Return [x, y] of the center of cell containing provided text 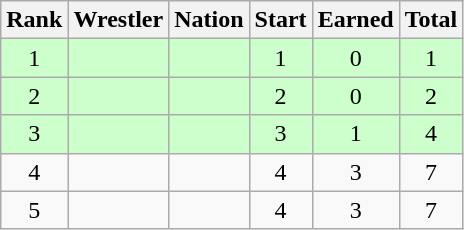
Start [280, 20]
5 [34, 210]
Earned [356, 20]
Nation [209, 20]
Total [431, 20]
Rank [34, 20]
Wrestler [118, 20]
